Scan for the cell matching the given text and deliver its [X, Y] coordinate at center. 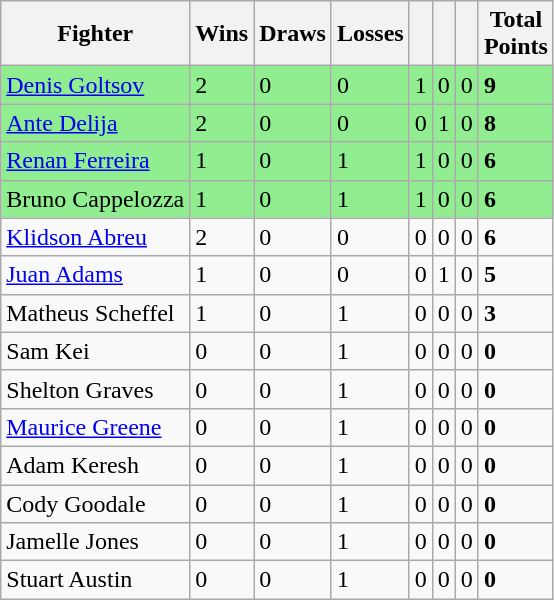
Wins [222, 34]
Klidson Abreu [96, 237]
9 [516, 85]
Denis Goltsov [96, 85]
Losses [370, 34]
Matheus Scheffel [96, 313]
Stuart Austin [96, 580]
Fighter [96, 34]
5 [516, 275]
Shelton Graves [96, 389]
8 [516, 123]
Adam Keresh [96, 465]
Draws [293, 34]
Ante Delija [96, 123]
Jamelle Jones [96, 542]
Sam Kei [96, 351]
Cody Goodale [96, 503]
3 [516, 313]
Total Points [516, 34]
Bruno Cappelozza [96, 199]
Maurice Greene [96, 427]
Renan Ferreira [96, 161]
Juan Adams [96, 275]
